Return the [x, y] coordinate for the center point of the cell that contains the specified text.  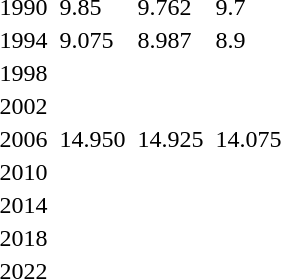
9.075 [92, 40]
14.925 [170, 139]
8.987 [170, 40]
14.950 [92, 139]
